Identify which cell holds the provided text, then report its [X, Y] central coordinate. 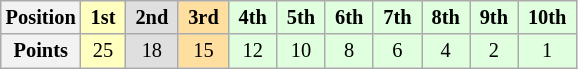
2nd [152, 17]
1 [547, 51]
10 [301, 51]
1st [104, 17]
3rd [203, 17]
2 [494, 51]
6 [397, 51]
12 [253, 51]
15 [203, 51]
5th [301, 17]
4th [253, 17]
4 [446, 51]
10th [547, 17]
18 [152, 51]
8th [446, 17]
Points [41, 51]
25 [104, 51]
6th [349, 17]
7th [397, 17]
8 [349, 51]
Position [41, 17]
9th [494, 17]
